Scan for the cell matching the given text and deliver its (x, y) coordinate at center. 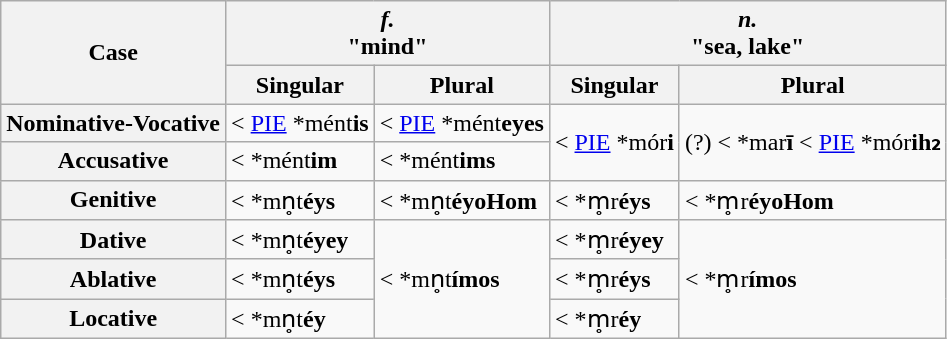
< *m̥rímos (812, 280)
< *mn̥téyoHom (462, 200)
< *m̥réyoHom (812, 200)
(?) < *marī < PIE *mórih₂ (812, 142)
< *m̥réy (614, 319)
< *m̥réyey (614, 240)
< *méntims (462, 161)
Locative (114, 319)
Nominative-Vocative (114, 123)
Dative (114, 240)
Case (114, 52)
f."mind" (388, 34)
< *méntim (300, 161)
< PIE *móri (614, 142)
Accusative (114, 161)
Genitive (114, 200)
< PIE *ménteyes (462, 123)
n."sea, lake" (747, 34)
< *mn̥téy (300, 319)
< *mn̥tímos (462, 280)
< *mn̥téyey (300, 240)
< PIE *méntis (300, 123)
Ablative (114, 279)
